Locate the cell with the specified text and output its [x, y] center coordinate. 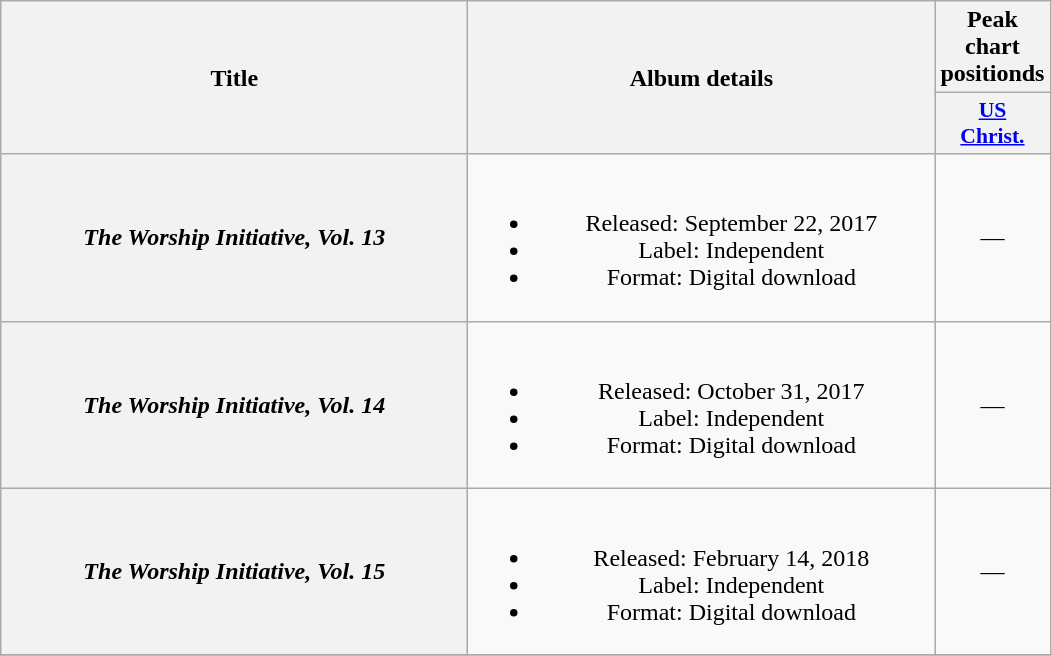
The Worship Initiative, Vol. 13 [234, 238]
Title [234, 78]
Released: October 31, 2017Label: IndependentFormat: Digital download [702, 404]
Album details [702, 78]
The Worship Initiative, Vol. 15 [234, 572]
The Worship Initiative, Vol. 14 [234, 404]
Released: September 22, 2017Label: IndependentFormat: Digital download [702, 238]
USChrist. [992, 124]
Peak chart positionds [992, 47]
Released: February 14, 2018Label: IndependentFormat: Digital download [702, 572]
